Locate the cell with the specified text and output its (X, Y) center coordinate. 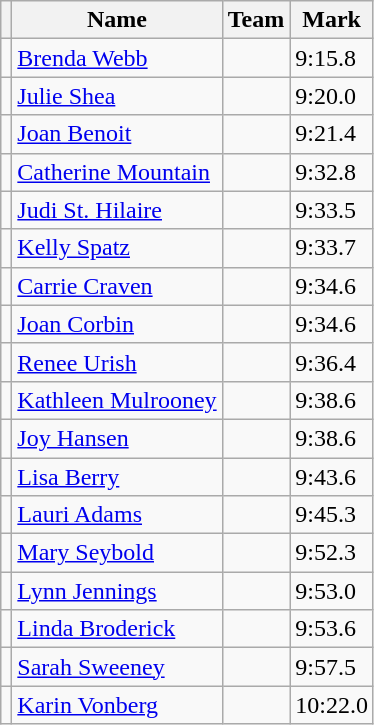
9:32.8 (332, 172)
Mark (332, 20)
Lisa Berry (117, 477)
9:33.5 (332, 210)
Mary Seybold (117, 553)
Carrie Craven (117, 286)
Brenda Webb (117, 58)
9:21.4 (332, 134)
Kelly Spatz (117, 248)
Renee Urish (117, 362)
Catherine Mountain (117, 172)
Name (117, 20)
Julie Shea (117, 96)
Linda Broderick (117, 629)
Kathleen Mulrooney (117, 400)
9:36.4 (332, 362)
9:33.7 (332, 248)
9:53.0 (332, 591)
Lauri Adams (117, 515)
9:52.3 (332, 553)
Team (256, 20)
9:43.6 (332, 477)
Lynn Jennings (117, 591)
9:53.6 (332, 629)
Joan Corbin (117, 324)
Sarah Sweeney (117, 667)
Karin Vonberg (117, 705)
Joy Hansen (117, 438)
9:15.8 (332, 58)
9:20.0 (332, 96)
10:22.0 (332, 705)
9:45.3 (332, 515)
Judi St. Hilaire (117, 210)
9:57.5 (332, 667)
Joan Benoit (117, 134)
